Find where the given text appears and provide that cell's center as [x, y] coordinate. 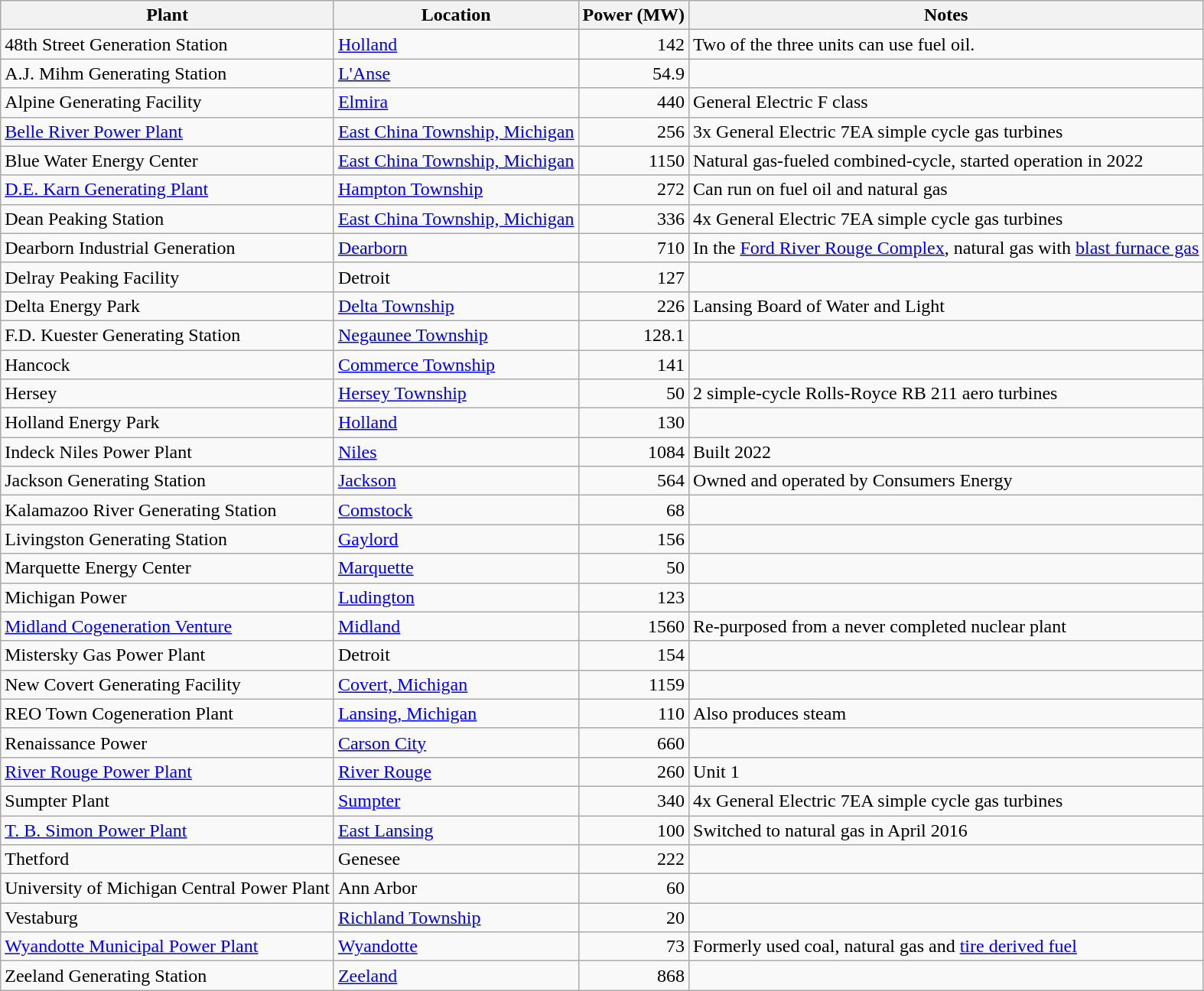
54.9 [633, 73]
222 [633, 859]
Marquette [456, 568]
Wyandotte [456, 947]
1560 [633, 626]
226 [633, 306]
Niles [456, 452]
Location [456, 15]
48th Street Generation Station [168, 44]
Mistersky Gas Power Plant [168, 655]
100 [633, 830]
256 [633, 132]
Re-purposed from a never completed nuclear plant [946, 626]
141 [633, 365]
Sumpter [456, 801]
Can run on fuel oil and natural gas [946, 190]
Sumpter Plant [168, 801]
Livingston Generating Station [168, 539]
Unit 1 [946, 772]
Marquette Energy Center [168, 568]
Dearborn [456, 248]
Formerly used coal, natural gas and tire derived fuel [946, 947]
Midland Cogeneration Venture [168, 626]
Alpine Generating Facility [168, 102]
Owned and operated by Consumers Energy [946, 481]
Two of the three units can use fuel oil. [946, 44]
60 [633, 889]
340 [633, 801]
Wyandotte Municipal Power Plant [168, 947]
1150 [633, 161]
110 [633, 713]
New Covert Generating Facility [168, 684]
868 [633, 976]
Carson City [456, 742]
Also produces steam [946, 713]
Delray Peaking Facility [168, 277]
Zeeland Generating Station [168, 976]
336 [633, 219]
Jackson Generating Station [168, 481]
Power (MW) [633, 15]
Richland Township [456, 918]
564 [633, 481]
General Electric F class [946, 102]
Holland Energy Park [168, 423]
154 [633, 655]
272 [633, 190]
130 [633, 423]
68 [633, 510]
142 [633, 44]
River Rouge Power Plant [168, 772]
Zeeland [456, 976]
Elmira [456, 102]
Lansing, Michigan [456, 713]
710 [633, 248]
F.D. Kuester Generating Station [168, 335]
128.1 [633, 335]
Kalamazoo River Generating Station [168, 510]
Dean Peaking Station [168, 219]
Hampton Township [456, 190]
127 [633, 277]
123 [633, 597]
REO Town Cogeneration Plant [168, 713]
Built 2022 [946, 452]
Midland [456, 626]
Comstock [456, 510]
University of Michigan Central Power Plant [168, 889]
Ludington [456, 597]
Gaylord [456, 539]
660 [633, 742]
Delta Energy Park [168, 306]
20 [633, 918]
Michigan Power [168, 597]
73 [633, 947]
Negaunee Township [456, 335]
A.J. Mihm Generating Station [168, 73]
L'Anse [456, 73]
Renaissance Power [168, 742]
260 [633, 772]
Belle River Power Plant [168, 132]
Commerce Township [456, 365]
Thetford [168, 859]
River Rouge [456, 772]
Genesee [456, 859]
Plant [168, 15]
Delta Township [456, 306]
Lansing Board of Water and Light [946, 306]
Switched to natural gas in April 2016 [946, 830]
Blue Water Energy Center [168, 161]
1159 [633, 684]
156 [633, 539]
1084 [633, 452]
3x General Electric 7EA simple cycle gas turbines [946, 132]
Hancock [168, 365]
T. B. Simon Power Plant [168, 830]
2 simple-cycle Rolls-Royce RB 211 aero turbines [946, 394]
Ann Arbor [456, 889]
East Lansing [456, 830]
Dearborn Industrial Generation [168, 248]
Natural gas-fueled combined-cycle, started operation in 2022 [946, 161]
Hersey Township [456, 394]
Indeck Niles Power Plant [168, 452]
Jackson [456, 481]
Covert, Michigan [456, 684]
In the Ford River Rouge Complex, natural gas with blast furnace gas [946, 248]
Vestaburg [168, 918]
Notes [946, 15]
D.E. Karn Generating Plant [168, 190]
440 [633, 102]
Hersey [168, 394]
